Output the [x, y] coordinate of the center of the cell containing the given text.  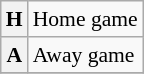
Home game [86, 19]
H [14, 19]
Away game [86, 55]
A [14, 55]
